Return (x, y) of the center of cell containing provided text 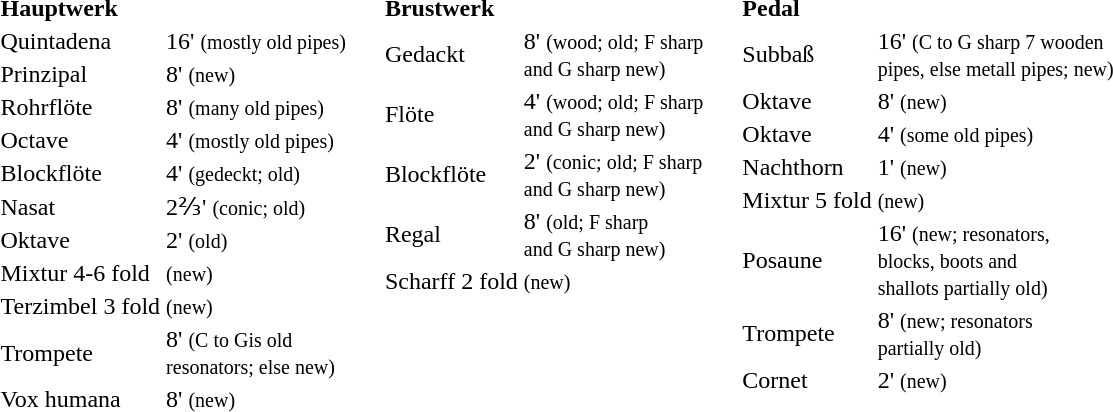
Subbaß (807, 54)
8' (new) (256, 74)
Gedackt (451, 54)
Scharff 2 fold (451, 281)
4' (mostly old pipes) (256, 140)
Trompete (807, 334)
2' (conic; old; F sharp and G sharp new) (614, 174)
Regal (451, 234)
Posaune (807, 260)
8' (C to Gis old resonators; else new) (256, 352)
4' (gedeckt; old) (256, 173)
16' (mostly old pipes) (256, 41)
8' (wood; old; F sharp and G sharp new) (614, 54)
4' (wood; old; F sharp and G sharp new) (614, 114)
8' (old; F sharp and G sharp new) (614, 234)
Mixtur 5 fold (807, 200)
2' (old) (256, 241)
Nachthorn (807, 167)
Blockflöte (451, 174)
Cornet (807, 380)
2⅔' (conic; old) (256, 207)
8' (many old pipes) (256, 107)
Flöte (451, 114)
